Provide the [x, y] coordinate of the cell's center where the given text is located.  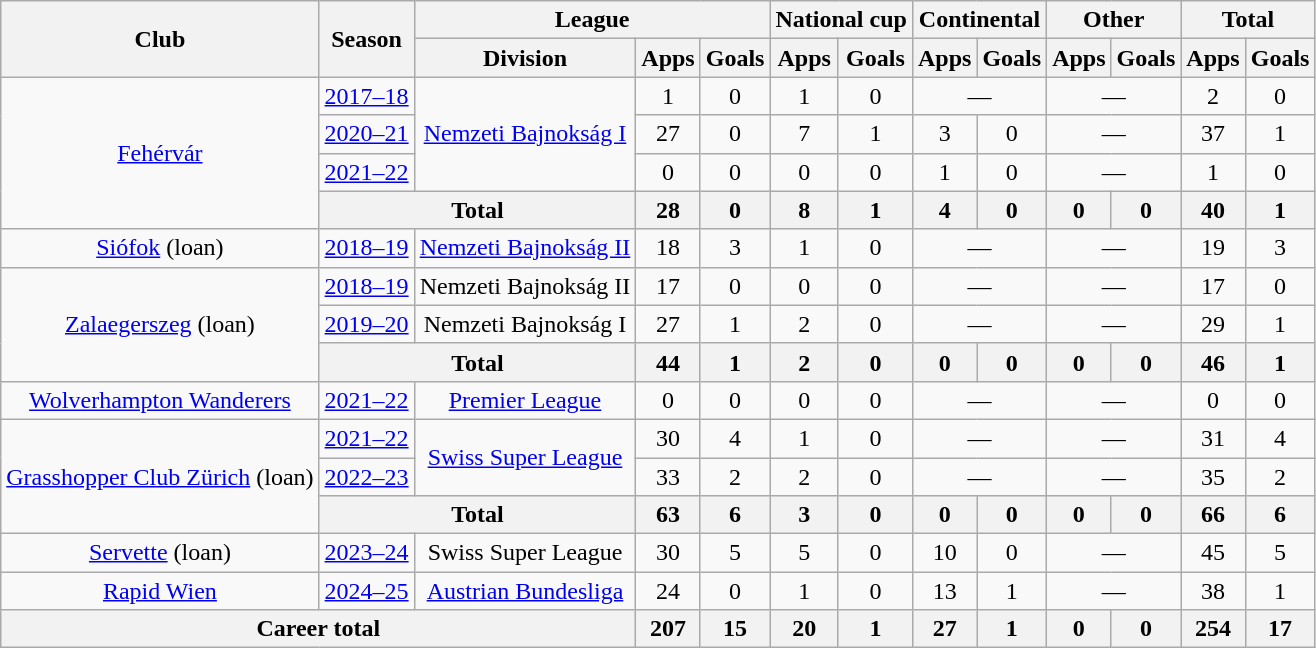
13 [944, 591]
2022–23 [366, 477]
Season [366, 39]
Wolverhampton Wanderers [160, 400]
46 [1213, 362]
2023–24 [366, 553]
38 [1213, 591]
2024–25 [366, 591]
35 [1213, 477]
Austrian Bundesliga [525, 591]
League [592, 20]
19 [1213, 248]
Club [160, 39]
31 [1213, 438]
10 [944, 553]
Grasshopper Club Zürich (loan) [160, 476]
24 [668, 591]
18 [668, 248]
207 [668, 629]
7 [804, 134]
Zalaegerszeg (loan) [160, 324]
Continental [979, 20]
2019–20 [366, 324]
254 [1213, 629]
33 [668, 477]
44 [668, 362]
National cup [841, 20]
37 [1213, 134]
29 [1213, 324]
15 [735, 629]
28 [668, 210]
8 [804, 210]
63 [668, 515]
45 [1213, 553]
2017–18 [366, 96]
2020–21 [366, 134]
Career total [318, 629]
Rapid Wien [160, 591]
Other [1114, 20]
Premier League [525, 400]
Division [525, 58]
Siófok (loan) [160, 248]
Servette (loan) [160, 553]
20 [804, 629]
66 [1213, 515]
40 [1213, 210]
Fehérvár [160, 153]
